Return the [x, y] coordinate for the center point of the cell that contains the specified text.  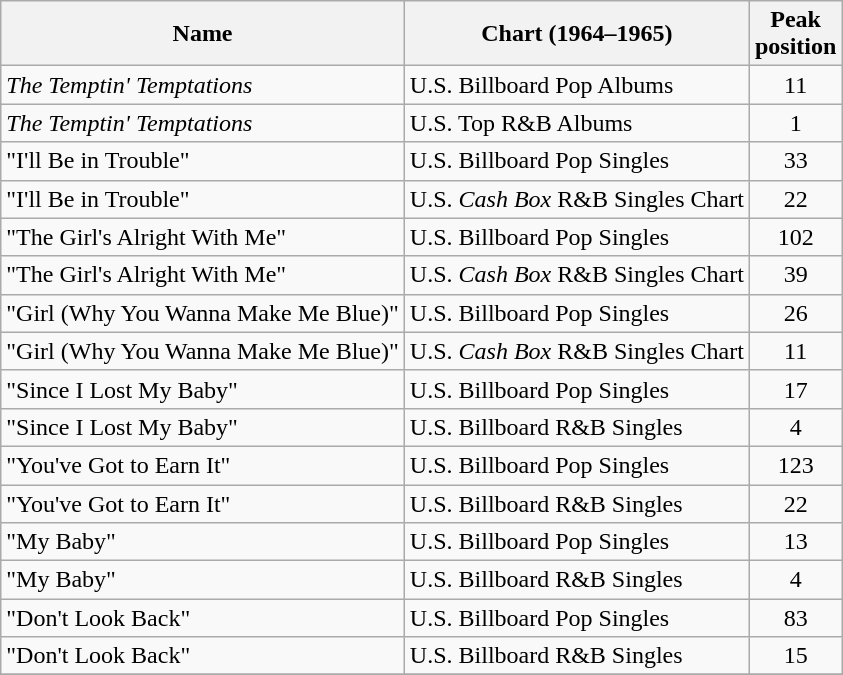
13 [795, 542]
33 [795, 161]
39 [795, 275]
U.S. Top R&B Albums [576, 123]
Peakposition [795, 34]
1 [795, 123]
83 [795, 618]
26 [795, 313]
123 [795, 465]
17 [795, 389]
Name [203, 34]
102 [795, 237]
U.S. Billboard Pop Albums [576, 85]
15 [795, 656]
Chart (1964–1965) [576, 34]
